Scan for the cell matching the given text and deliver its [X, Y] coordinate at center. 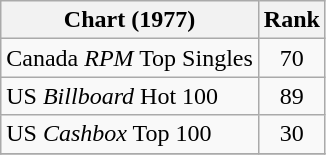
US Billboard Hot 100 [130, 96]
70 [292, 58]
Canada RPM Top Singles [130, 58]
US Cashbox Top 100 [130, 134]
Chart (1977) [130, 20]
30 [292, 134]
89 [292, 96]
Rank [292, 20]
